Search for the cell housing the specified text and yield its (x, y) center coordinate. 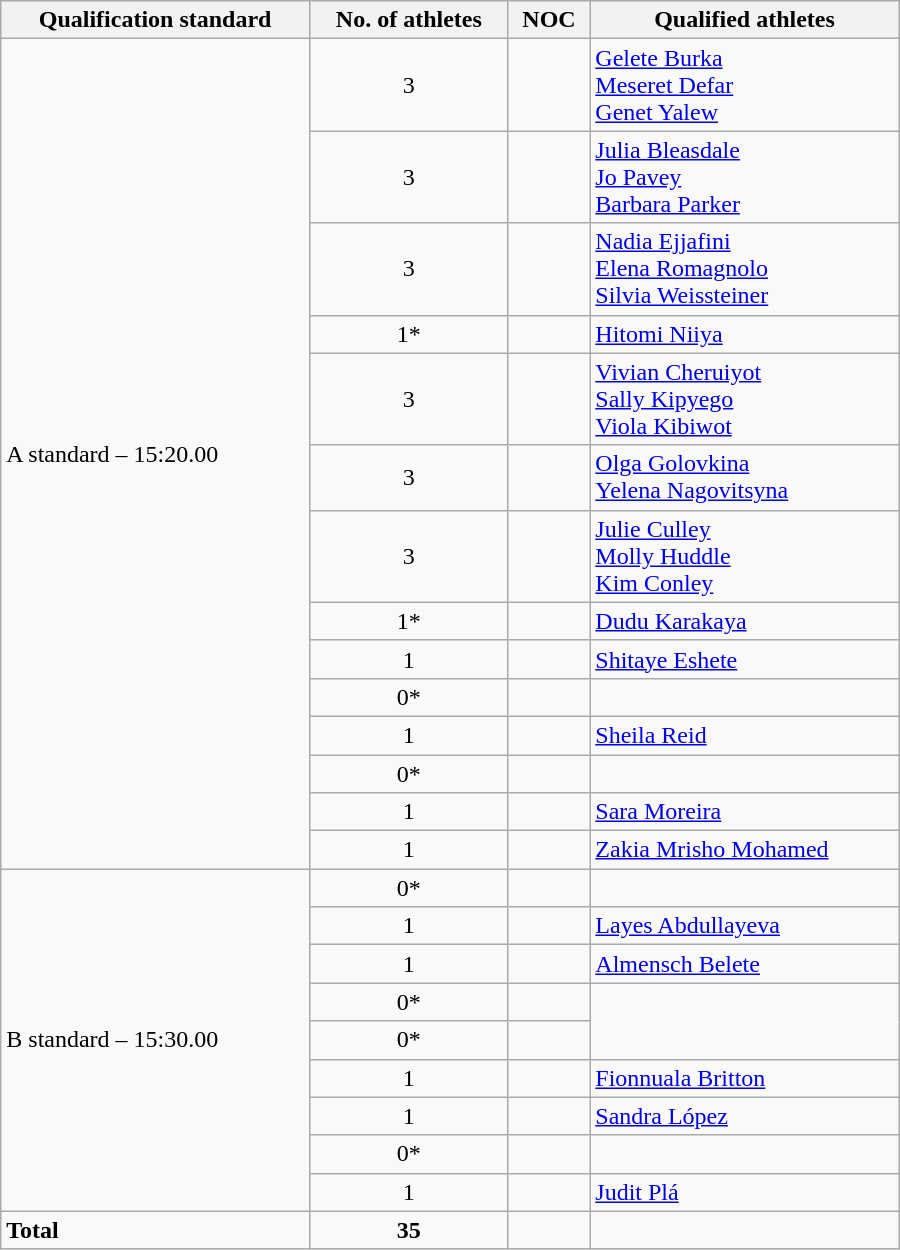
Zakia Mrisho Mohamed (744, 850)
Total (156, 1230)
Dudu Karakaya (744, 621)
Almensch Belete (744, 964)
Julie CulleyMolly HuddleKim Conley (744, 556)
Fionnuala Britton (744, 1078)
Julia BleasdaleJo PaveyBarbara Parker (744, 177)
Vivian Cheruiyot Sally Kipyego Viola Kibiwot (744, 399)
A standard – 15:20.00 (156, 454)
Sara Moreira (744, 812)
35 (408, 1230)
B standard – 15:30.00 (156, 1040)
Olga GolovkinaYelena Nagovitsyna (744, 478)
Gelete BurkaMeseret DefarGenet Yalew (744, 85)
Qualification standard (156, 20)
Sandra López (744, 1116)
Judit Plá (744, 1192)
Qualified athletes (744, 20)
Nadia Ejjafini Elena Romagnolo Silvia Weissteiner (744, 269)
Layes Abdullayeva (744, 926)
No. of athletes (408, 20)
NOC (549, 20)
Shitaye Eshete (744, 659)
Hitomi Niiya (744, 334)
Sheila Reid (744, 735)
